Pinpoint the cell where the given text exists, returning its (x, y) midpoint coordinate. 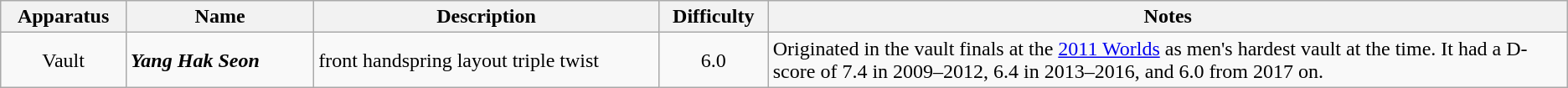
Name (219, 17)
Difficulty (714, 17)
6.0 (714, 60)
Notes (1168, 17)
Yang Hak Seon (219, 60)
front handspring layout triple twist (486, 60)
Vault (64, 60)
Apparatus (64, 17)
Description (486, 17)
